From the cell containing the given text, extract its center point as [X, Y] coordinate. 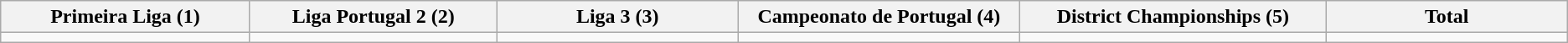
Liga 3 (3) [617, 17]
Liga Portugal 2 (2) [374, 17]
Primeira Liga (1) [126, 17]
District Championships (5) [1173, 17]
Campeonato de Portugal (4) [879, 17]
Total [1447, 17]
